Output the (x, y) coordinate of the center of the cell containing the given text.  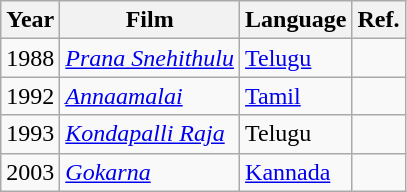
Kondapalli Raja (150, 134)
Kannada (296, 172)
Tamil (296, 96)
1988 (30, 58)
1993 (30, 134)
Prana Snehithulu (150, 58)
1992 (30, 96)
Year (30, 20)
Annaamalai (150, 96)
Gokarna (150, 172)
Ref. (378, 20)
Language (296, 20)
2003 (30, 172)
Film (150, 20)
